From the cell containing the given text, extract its center point as (x, y) coordinate. 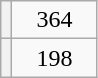
364 (55, 20)
198 (55, 58)
